Find where the given text appears and provide that cell's center as (x, y) coordinate. 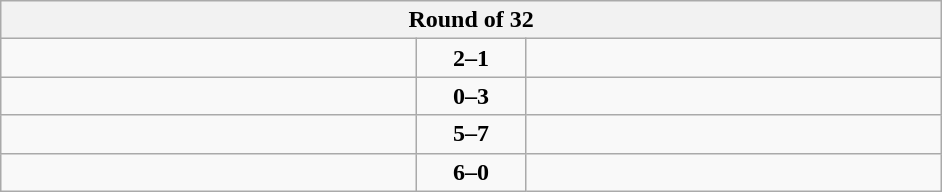
2–1 (472, 58)
0–3 (472, 96)
Round of 32 (472, 20)
6–0 (472, 172)
5–7 (472, 134)
